Locate the cell with the specified text and output its (X, Y) center coordinate. 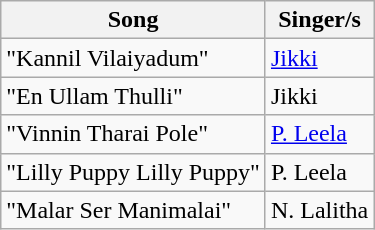
"Vinnin Tharai Pole" (134, 134)
"Malar Ser Manimalai" (134, 210)
"Lilly Puppy Lilly Puppy" (134, 172)
"Kannil Vilaiyadum" (134, 58)
Song (134, 20)
N. Lalitha (319, 210)
"En Ullam Thulli" (134, 96)
Singer/s (319, 20)
